Search for the cell housing the specified text and yield its (x, y) center coordinate. 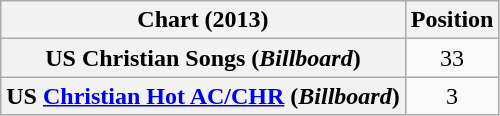
3 (452, 96)
Chart (2013) (203, 20)
US Christian Hot AC/CHR (Billboard) (203, 96)
Position (452, 20)
US Christian Songs (Billboard) (203, 58)
33 (452, 58)
